Output the [X, Y] coordinate of the center of the cell containing the given text.  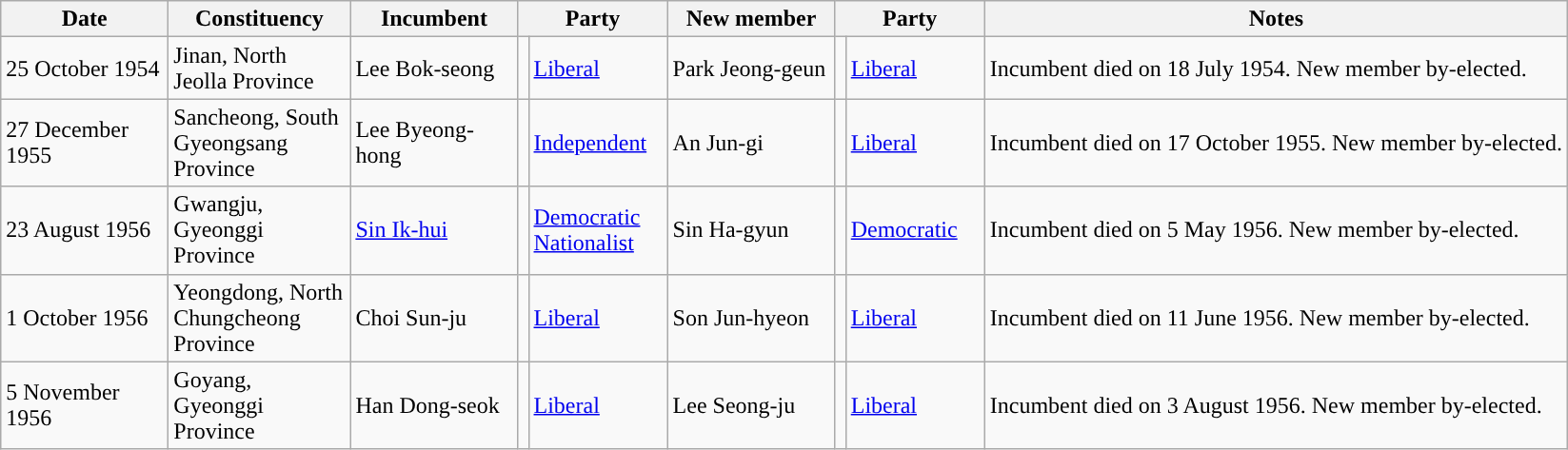
25 October 1954 [85, 68]
Date [85, 19]
Choi Sun-ju [434, 318]
Incumbent died on 11 June 1956. New member by-elected. [1276, 318]
Incumbent died on 18 July 1954. New member by-elected. [1276, 68]
Notes [1276, 19]
Incumbent died on 5 May 1956. New member by-elected. [1276, 230]
Democratic [915, 230]
An Jun-gi [751, 143]
Incumbent died on 17 October 1955. New member by-elected. [1276, 143]
Constituency [259, 19]
Lee Seong-ju [751, 405]
27 December 1955 [85, 143]
Independent [598, 143]
Gwangju, Gyeonggi Province [259, 230]
Yeongdong, North Chungcheong Province [259, 318]
Lee Bok-seong [434, 68]
Son Jun-hyeon [751, 318]
Incumbent [434, 19]
23 August 1956 [85, 230]
5 November 1956 [85, 405]
1 October 1956 [85, 318]
Goyang, Gyeonggi Province [259, 405]
Sin Ik-hui [434, 230]
Sin Ha-gyun [751, 230]
Park Jeong-geun [751, 68]
Democratic Nationalist [598, 230]
Han Dong-seok [434, 405]
Lee Byeong-hong [434, 143]
New member [751, 19]
Incumbent died on 3 August 1956. New member by-elected. [1276, 405]
Sancheong, South Gyeongsang Province [259, 143]
Jinan, North Jeolla Province [259, 68]
